Provide the (X, Y) coordinate of the cell's center where the given text is located.  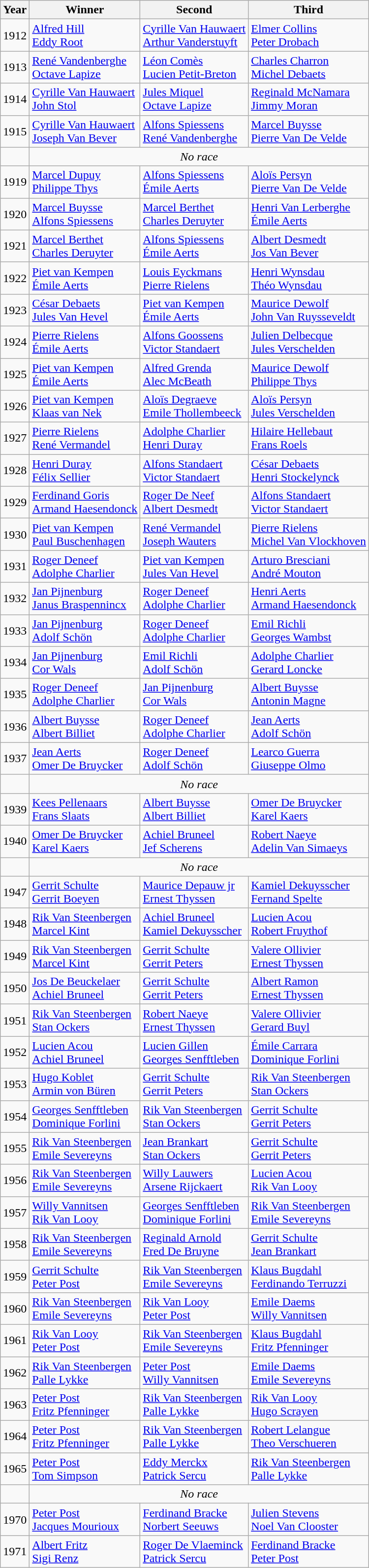
1926 (15, 407)
1952 (15, 1053)
Arturo Bresciani André Mouton (309, 566)
1927 (15, 438)
1933 (15, 630)
Marcel Buysse Alfons Spiessens (85, 214)
Albert Desmedt Jos Van Bever (309, 246)
1971 (15, 1552)
1928 (15, 471)
Pierre Rielens René Vermandel (85, 438)
1940 (15, 841)
1931 (15, 566)
Albert Fritz Sigi Renz (85, 1552)
Emile Daems Willy Vannitsen (309, 1309)
Marcel Buysse Pierre Van De Velde (309, 131)
Aloïs Persyn Jules Verschelden (309, 407)
1939 (15, 809)
1929 (15, 502)
Peter Post Willy Vannitsen (194, 1373)
Ferdinand Bracke Norbert Seeuws (194, 1519)
Maurice Depauw jr Ernest Thyssen (194, 892)
Emile Daems Emile Severeyns (309, 1373)
Jan Pijnenburg Janus Braspennincx (85, 599)
Roger Deneef Adolf Schön (194, 758)
1920 (15, 214)
Cyrille Van Hauwaert John Stol (85, 99)
1935 (15, 694)
Klaus Bugdahl Fritz Pfenninger (309, 1340)
Peter Post Tom Simpson (85, 1469)
1970 (15, 1519)
Peter Post Jacques Mourioux (85, 1519)
1957 (15, 1212)
Kamiel Dekuysscher Fernand Spelte (309, 892)
Émile Carrara Dominique Forlini (309, 1053)
René Vandenberghe Octave Lapize (85, 67)
Hilaire Hellebaut Frans Roels (309, 438)
1962 (15, 1373)
Second (194, 10)
Maurice Dewolf John Van Ruysseveldt (309, 310)
Henri Wynsdau Théo Wynsdau (309, 278)
Achiel Bruneel Jef Scherens (194, 841)
Achiel Bruneel Kamiel Dekuysscher (194, 925)
1961 (15, 1340)
1919 (15, 182)
1930 (15, 535)
1964 (15, 1437)
1958 (15, 1245)
Emil Richli Georges Wambst (309, 630)
Marcel Dupuy Philippe Thys (85, 182)
Albert Buysse Antonin Magne (309, 694)
Emil Richli Adolf Schön (194, 663)
1925 (15, 374)
Eddy Merckx Patrick Sercu (194, 1469)
Valere Ollivier Ernest Thyssen (309, 956)
1912 (15, 35)
1915 (15, 131)
Adolphe Charlier Gerard Loncke (309, 663)
1954 (15, 1117)
1960 (15, 1309)
Piet van Kempen Klaas van Nek (85, 407)
1936 (15, 727)
Piet van Kempen Paul Buschenhagen (85, 535)
1959 (15, 1276)
Louis Eyckmans Pierre Rielens (194, 278)
1963 (15, 1405)
Jean Aerts Adolf Schön (309, 727)
Hugo Koblet Armin von Büren (85, 1084)
Roger De Vlaeminck Patrick Sercu (194, 1552)
Cyrille Van Hauwaert Arthur Vanderstuyft (194, 35)
Rik Van Looy Hugo Scrayen (309, 1405)
Reginald McNamara Jimmy Moran (309, 99)
1965 (15, 1469)
Willy Vannitsen Rik Van Looy (85, 1212)
Lucien Gillen Georges Senfftleben (194, 1053)
1934 (15, 663)
Alfons Goossens Victor Standaert (194, 342)
Julien Delbecque Jules Verschelden (309, 342)
1947 (15, 892)
1955 (15, 1148)
Gerrit Schulte Jean Brankart (309, 1245)
César Debaets Jules Van Hevel (85, 310)
Léon Comès Lucien Petit-Breton (194, 67)
1956 (15, 1181)
Pierre Rielens Émile Aerts (85, 342)
1922 (15, 278)
Robert Naeye Ernest Thyssen (194, 1020)
Aloïs Degraeve Emile Thollembeeck (194, 407)
Ferdinand Goris Armand Haesendonck (85, 502)
Kees Pellenaars Frans Slaats (85, 809)
Year (15, 10)
Henri Aerts Armand Haesendonck (309, 599)
Lucien Acou Robert Fruythof (309, 925)
César Debaets Henri Stockelynck (309, 471)
Roger De Neef Albert Desmedt (194, 502)
Robert Naeye Adelin Van Simaeys (309, 841)
Klaus Bugdahl Ferdinando Terruzzi (309, 1276)
Jean Brankart Stan Ockers (194, 1148)
1953 (15, 1084)
1950 (15, 989)
Willy Lauwers Arsene Rijckaert (194, 1181)
1937 (15, 758)
Third (309, 10)
Adolphe Charlier Henri Duray (194, 438)
Pierre Rielens Michel Van Vlockhoven (309, 535)
Piet van Kempen Jules Van Hevel (194, 566)
Aloïs Persyn Pierre Van De Velde (309, 182)
Elmer Collins Peter Drobach (309, 35)
Henri Duray Félix Sellier (85, 471)
1951 (15, 1020)
Jean Aerts Omer De Bruycker (85, 758)
Cyrille Van Hauwaert Joseph Van Bever (85, 131)
Julien Stevens Noel Van Clooster (309, 1519)
Alfred Grenda Alec McBeath (194, 374)
Reginald Arnold Fred De Bruyne (194, 1245)
Jules Miquel Octave Lapize (194, 99)
Valere Ollivier Gerard Buyl (309, 1020)
Learco Guerra Giuseppe Olmo (309, 758)
Albert Ramon Ernest Thyssen (309, 989)
Jan Pijnenburg Adolf Schön (85, 630)
Gerrit Schulte Gerrit Boeyen (85, 892)
Robert Lelangue Theo Verschueren (309, 1437)
1932 (15, 599)
Winner (85, 10)
1949 (15, 956)
1914 (15, 99)
1948 (15, 925)
Alfred Hill Eddy Root (85, 35)
René Vermandel Joseph Wauters (194, 535)
1923 (15, 310)
Charles Charron Michel Debaets (309, 67)
Alfons Spiessens René Vandenberghe (194, 131)
Maurice Dewolf Philippe Thys (309, 374)
Henri Van Lerberghe Émile Aerts (309, 214)
1924 (15, 342)
Jos De Beuckelaer Achiel Bruneel (85, 989)
Lucien Acou Rik Van Looy (309, 1181)
1921 (15, 246)
Ferdinand Bracke Peter Post (309, 1552)
Lucien Acou Achiel Bruneel (85, 1053)
Gerrit Schulte Peter Post (85, 1276)
1913 (15, 67)
